Scan for the cell matching the given text and deliver its (X, Y) coordinate at center. 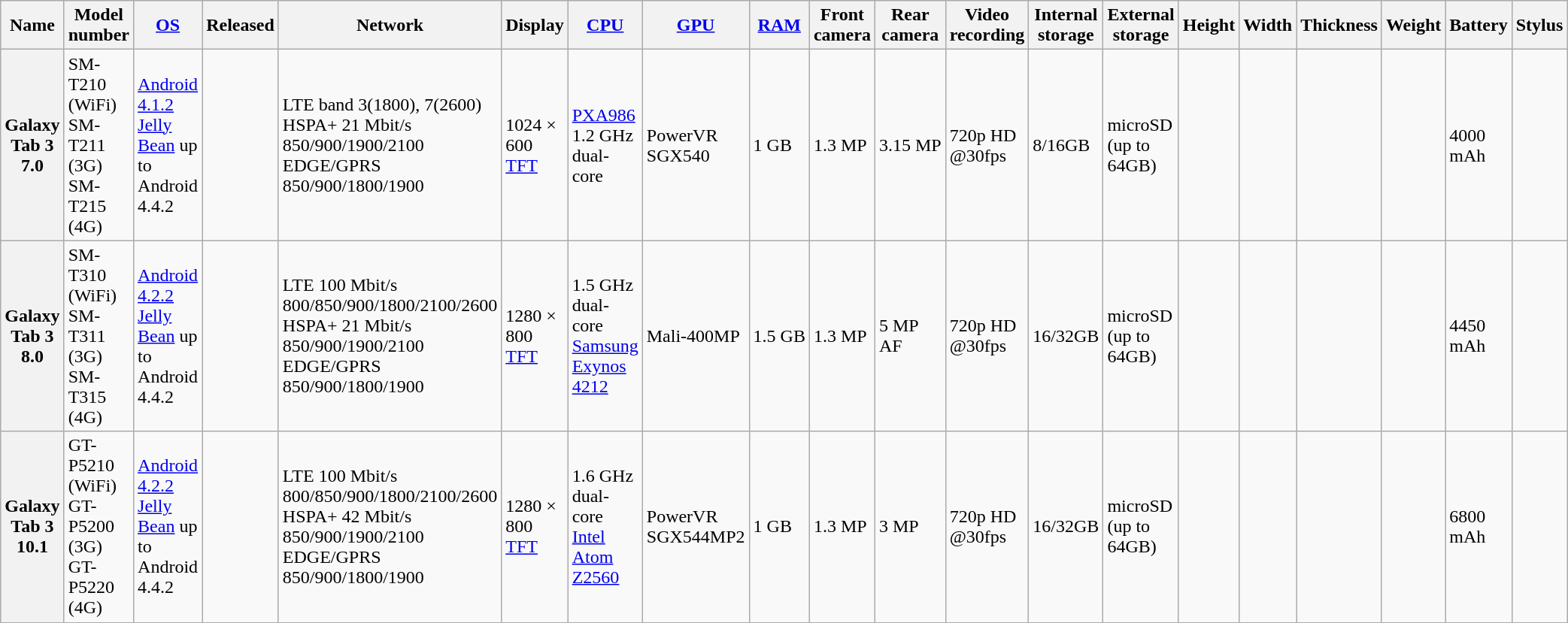
Video recording (987, 26)
External storage (1141, 26)
1.5 GHz dual-core Samsung Exynos 4212 (605, 336)
Display (535, 26)
Name (32, 26)
SM-T210 (WiFi)SM-T211 (3G)SM-T215 (4G) (99, 145)
Android 4.1.2Jelly Bean up to Android 4.4.2 (168, 145)
8/16GB (1066, 145)
PowerVR SGX544MP2 (696, 527)
1.5 GB (779, 336)
3.15 MP (910, 145)
SM-T310 (WiFi)SM-T311 (3G)SM-T315 (4G) (99, 336)
PowerVR SGX540 (696, 145)
Weight (1413, 26)
LTE 100 Mbit/s 800/850/900/1800/2100/2600HSPA+ 42 Mbit/s 850/900/1900/2100EDGE/GPRS 850/900/1800/1900 (390, 527)
Galaxy Tab 3 8.0 (32, 336)
Thickness (1339, 26)
LTE 100 Mbit/s 800/850/900/1800/2100/2600HSPA+ 21 Mbit/s 850/900/1900/2100EDGE/GPRS 850/900/1800/1900 (390, 336)
Front camera (842, 26)
Battery (1479, 26)
Released (241, 26)
Height (1209, 26)
Internal storage (1066, 26)
PXA986 1.2 GHz dual-core (605, 145)
Stylus (1539, 26)
OS (168, 26)
Width (1268, 26)
1024 × 600 TFT (535, 145)
Network (390, 26)
4450 mAh (1479, 336)
1.6 GHz dual-core Intel Atom Z2560 (605, 527)
4000 mAh (1479, 145)
5 MP AF (910, 336)
Mali-400MP (696, 336)
CPU (605, 26)
Galaxy Tab 3 10.1 (32, 527)
Galaxy Tab 3 7.0 (32, 145)
Model number (99, 26)
3 MP (910, 527)
GPU (696, 26)
RAM (779, 26)
LTE band 3(1800), 7(2600)HSPA+ 21 Mbit/s 850/900/1900/2100EDGE/GPRS 850/900/1800/1900 (390, 145)
GT-P5210 (WiFi)GT-P5200 (3G)GT-P5220 (4G) (99, 527)
6800 mAh (1479, 527)
Rear camera (910, 26)
